Extract the (X, Y) coordinate from the center of the cell holding the provided text.  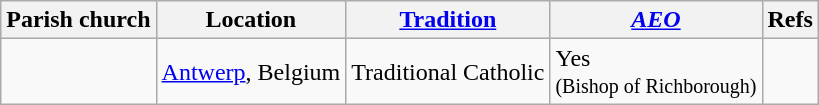
AEO (656, 20)
Location (251, 20)
Yes (Bishop of Richborough) (656, 72)
Tradition (448, 20)
Refs (790, 20)
Parish church (78, 20)
Traditional Catholic (448, 72)
Antwerp, Belgium (251, 72)
